Scan for the cell matching the given text and deliver its [x, y] coordinate at center. 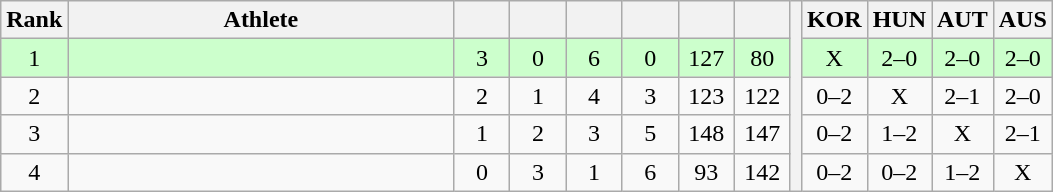
80 [762, 58]
HUN [899, 20]
AUT [963, 20]
5 [650, 134]
122 [762, 96]
127 [706, 58]
Rank [34, 20]
123 [706, 96]
93 [706, 172]
148 [706, 134]
Athlete [261, 20]
147 [762, 134]
KOR [834, 20]
142 [762, 172]
AUS [1022, 20]
